From the cell containing the given text, extract its center point as (X, Y) coordinate. 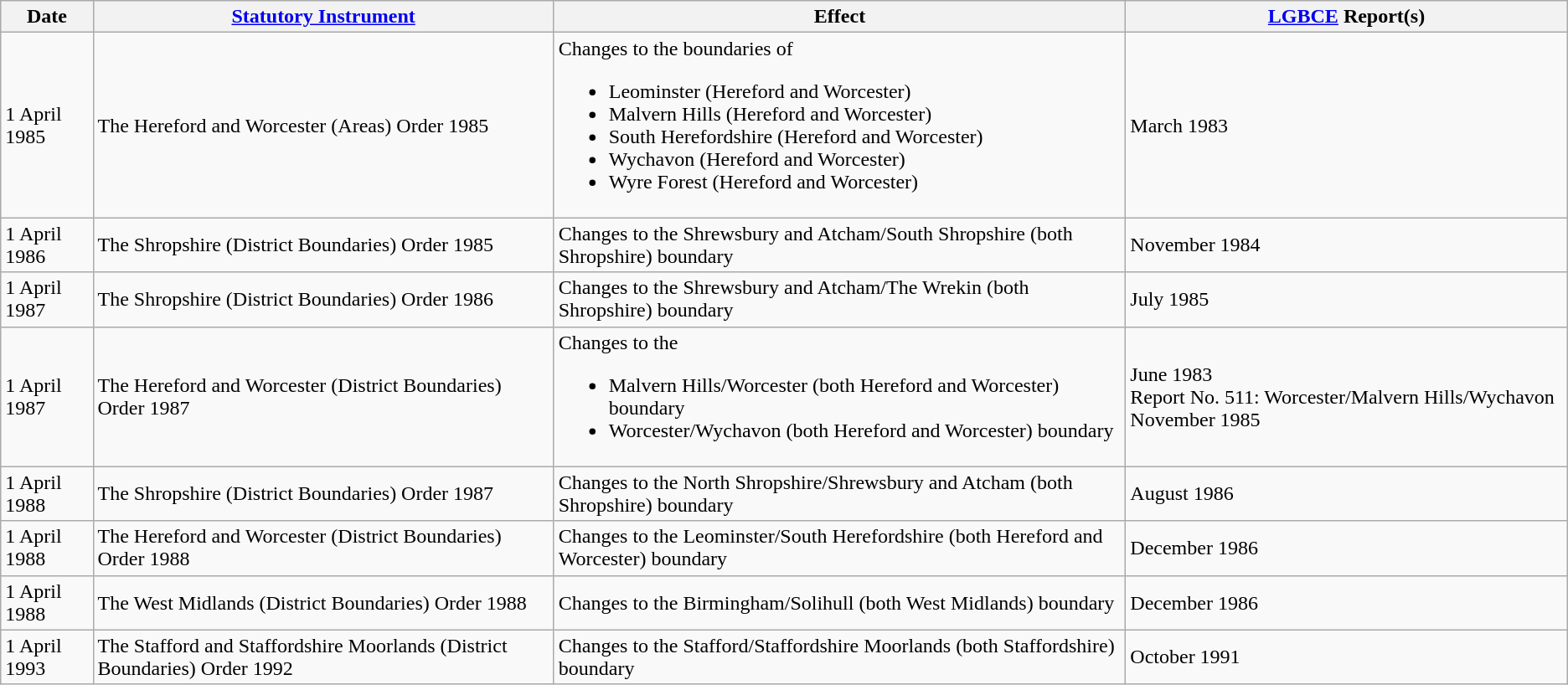
The Hereford and Worcester (Areas) Order 1985 (323, 126)
The Shropshire (District Boundaries) Order 1987 (323, 494)
October 1991 (1347, 657)
Statutory Instrument (323, 17)
June 1983Report No. 511: Worcester/Malvern Hills/Wychavon November 1985 (1347, 397)
LGBCE Report(s) (1347, 17)
The West Midlands (District Boundaries) Order 1988 (323, 603)
March 1983 (1347, 126)
November 1984 (1347, 245)
1 April 1993 (47, 657)
Changes to the Shrewsbury and Atcham/The Wrekin (both Shropshire) boundary (839, 300)
The Shropshire (District Boundaries) Order 1986 (323, 300)
Changes to the Leominster/South Herefordshire (both Hereford and Worcester) boundary (839, 548)
1 April 1985 (47, 126)
The Shropshire (District Boundaries) Order 1985 (323, 245)
Changes to the Shrewsbury and Atcham/South Shropshire (both Shropshire) boundary (839, 245)
The Hereford and Worcester (District Boundaries) Order 1988 (323, 548)
The Hereford and Worcester (District Boundaries) Order 1987 (323, 397)
Date (47, 17)
Changes to theMalvern Hills/Worcester (both Hereford and Worcester) boundaryWorcester/Wychavon (both Hereford and Worcester) boundary (839, 397)
July 1985 (1347, 300)
Changes to the North Shropshire/Shrewsbury and Atcham (both Shropshire) boundary (839, 494)
Changes to the Birmingham/Solihull (both West Midlands) boundary (839, 603)
1 April 1986 (47, 245)
Changes to the Stafford/Staffordshire Moorlands (both Staffordshire) boundary (839, 657)
August 1986 (1347, 494)
The Stafford and Staffordshire Moorlands (District Boundaries) Order 1992 (323, 657)
Effect (839, 17)
